Pinpoint the cell where the given text exists, returning its [x, y] midpoint coordinate. 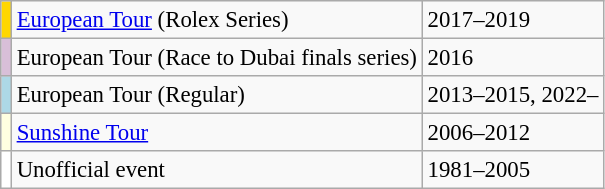
2017–2019 [512, 20]
Sunshine Tour [216, 133]
European Tour (Race to Dubai finals series) [216, 58]
2013–2015, 2022– [512, 95]
2016 [512, 58]
1981–2005 [512, 170]
Unofficial event [216, 170]
European Tour (Regular) [216, 95]
European Tour (Rolex Series) [216, 20]
2006–2012 [512, 133]
